Return [X, Y] of the center of cell containing provided text 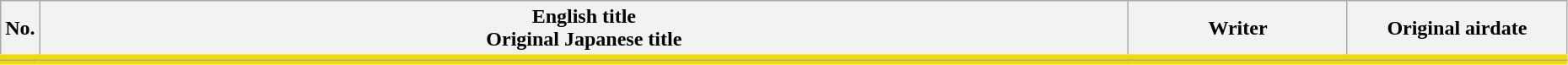
English title Original Japanese title [584, 30]
Writer [1238, 30]
Original airdate [1457, 30]
No. [20, 30]
